Locate the cell with the specified text and output its [x, y] center coordinate. 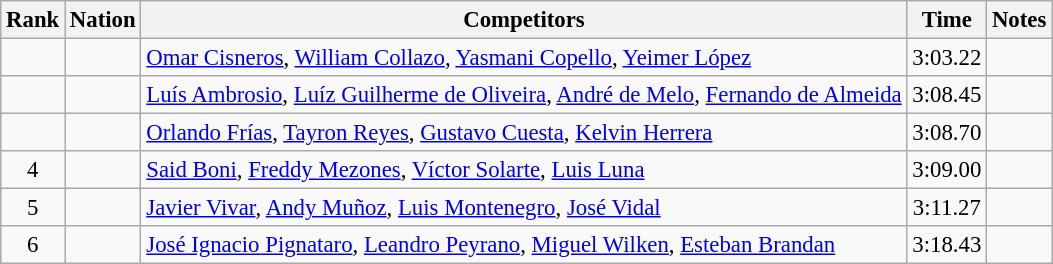
Orlando Frías, Tayron Reyes, Gustavo Cuesta, Kelvin Herrera [524, 133]
Notes [1020, 20]
Javier Vivar, Andy Muñoz, Luis Montenegro, José Vidal [524, 208]
3:18.43 [947, 245]
3:03.22 [947, 58]
Time [947, 20]
3:08.70 [947, 133]
Nation [103, 20]
6 [33, 245]
Said Boni, Freddy Mezones, Víctor Solarte, Luis Luna [524, 170]
Rank [33, 20]
3:11.27 [947, 208]
4 [33, 170]
3:08.45 [947, 95]
José Ignacio Pignataro, Leandro Peyrano, Miguel Wilken, Esteban Brandan [524, 245]
Competitors [524, 20]
3:09.00 [947, 170]
5 [33, 208]
Omar Cisneros, William Collazo, Yasmani Copello, Yeimer López [524, 58]
Luís Ambrosio, Luíz Guilherme de Oliveira, André de Melo, Fernando de Almeida [524, 95]
